Output the [X, Y] coordinate of the center of the cell containing the given text.  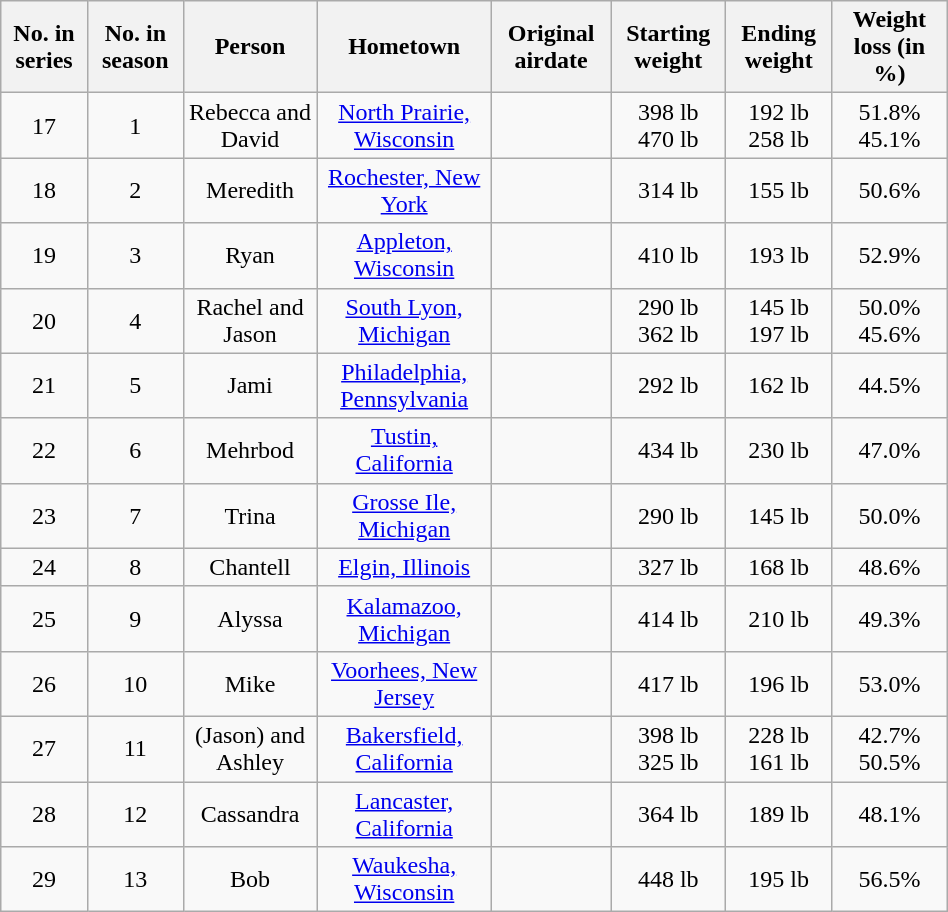
410 lb [668, 256]
9 [135, 618]
48.6% [890, 567]
210 lb [779, 618]
42.7%50.5% [890, 748]
7 [135, 516]
Rebecca and David [250, 126]
Jami [250, 386]
417 lb [668, 684]
5 [135, 386]
(Jason) and Ashley [250, 748]
13 [135, 880]
50.0%45.6% [890, 320]
3 [135, 256]
11 [135, 748]
398 lb470 lb [668, 126]
19 [44, 256]
29 [44, 880]
434 lb [668, 450]
53.0% [890, 684]
Bob [250, 880]
Waukesha, Wisconsin [404, 880]
25 [44, 618]
South Lyon, Michigan [404, 320]
12 [135, 814]
Appleton, Wisconsin [404, 256]
18 [44, 190]
44.5% [890, 386]
230 lb [779, 450]
Grosse Ile, Michigan [404, 516]
6 [135, 450]
Lancaster, California [404, 814]
Kalamazoo, Michigan [404, 618]
26 [44, 684]
Bakersfield, California [404, 748]
314 lb [668, 190]
22 [44, 450]
290 lb362 lb [668, 320]
10 [135, 684]
Alyssa [250, 618]
20 [44, 320]
Rochester, New York [404, 190]
Ryan [250, 256]
48.1% [890, 814]
28 [44, 814]
Hometown [404, 47]
No. in series [44, 47]
155 lb [779, 190]
Trina [250, 516]
189 lb [779, 814]
4 [135, 320]
2 [135, 190]
47.0% [890, 450]
290 lb [668, 516]
Chantell [250, 567]
Starting weight [668, 47]
21 [44, 386]
292 lb [668, 386]
145 lb [779, 516]
192 lb258 lb [779, 126]
50.6% [890, 190]
193 lb [779, 256]
27 [44, 748]
195 lb [779, 880]
398 lb325 lb [668, 748]
Rachel and Jason [250, 320]
24 [44, 567]
50.0% [890, 516]
Voorhees, New Jersey [404, 684]
52.9% [890, 256]
17 [44, 126]
228 lb161 lb [779, 748]
Person [250, 47]
145 lb197 lb [779, 320]
Mike [250, 684]
162 lb [779, 386]
Philadelphia, Pennsylvania [404, 386]
8 [135, 567]
327 lb [668, 567]
Tustin, California [404, 450]
No. in season [135, 47]
51.8%45.1% [890, 126]
Weight loss (in %) [890, 47]
1 [135, 126]
414 lb [668, 618]
448 lb [668, 880]
Mehrbod [250, 450]
Original airdate [552, 47]
Meredith [250, 190]
North Prairie, Wisconsin [404, 126]
168 lb [779, 567]
Ending weight [779, 47]
49.3% [890, 618]
Cassandra [250, 814]
196 lb [779, 684]
56.5% [890, 880]
Elgin, Illinois [404, 567]
364 lb [668, 814]
23 [44, 516]
